Capture the cell that displays the provided text and extract its [x, y] central coordinate. 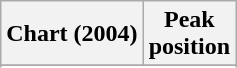
Peakposition [189, 34]
Chart (2004) [72, 34]
